Return the (x, y) coordinate for the center point of the cell that contains the specified text.  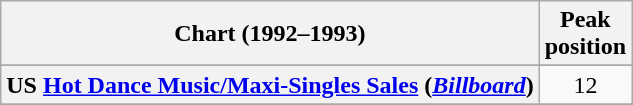
US Hot Dance Music/Maxi-Singles Sales (Billboard) (270, 85)
12 (585, 85)
Chart (1992–1993) (270, 34)
Peakposition (585, 34)
